Provide the [X, Y] coordinate of the cell's center where the given text is located.  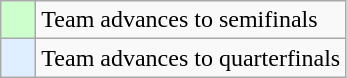
Team advances to quarterfinals [191, 58]
Team advances to semifinals [191, 20]
